Output the (x, y) coordinate of the center of the cell containing the given text.  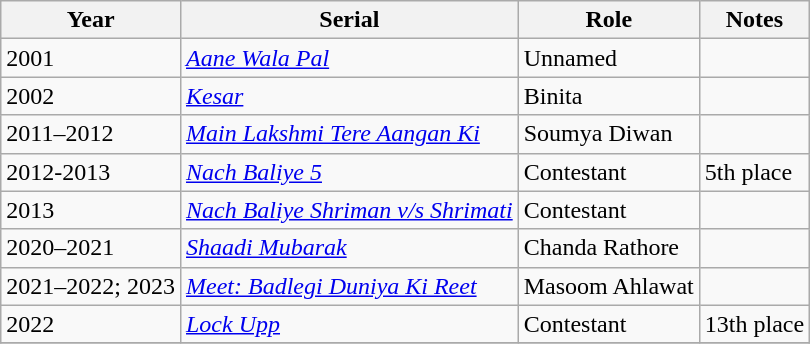
2020–2021 (91, 248)
Serial (349, 20)
Meet: Badlegi Duniya Ki Reet (349, 286)
5th place (754, 172)
Chanda Rathore (608, 248)
2021–2022; 2023 (91, 286)
2002 (91, 96)
2013 (91, 210)
Role (608, 20)
Notes (754, 20)
Year (91, 20)
2011–2012 (91, 134)
Masoom Ahlawat (608, 286)
Binita (608, 96)
2012-2013 (91, 172)
Aane Wala Pal (349, 58)
Kesar (349, 96)
2022 (91, 324)
13th place (754, 324)
Unnamed (608, 58)
Soumya Diwan (608, 134)
Shaadi Mubarak (349, 248)
Main Lakshmi Tere Aangan Ki (349, 134)
Lock Upp (349, 324)
Nach Baliye 5 (349, 172)
Nach Baliye Shriman v/s Shrimati (349, 210)
2001 (91, 58)
